Scan for the cell matching the given text and deliver its [x, y] coordinate at center. 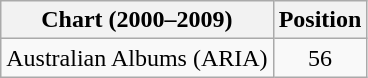
Position [320, 20]
Chart (2000–2009) [137, 20]
Australian Albums (ARIA) [137, 58]
56 [320, 58]
